Identify which cell holds the provided text, then report its (X, Y) central coordinate. 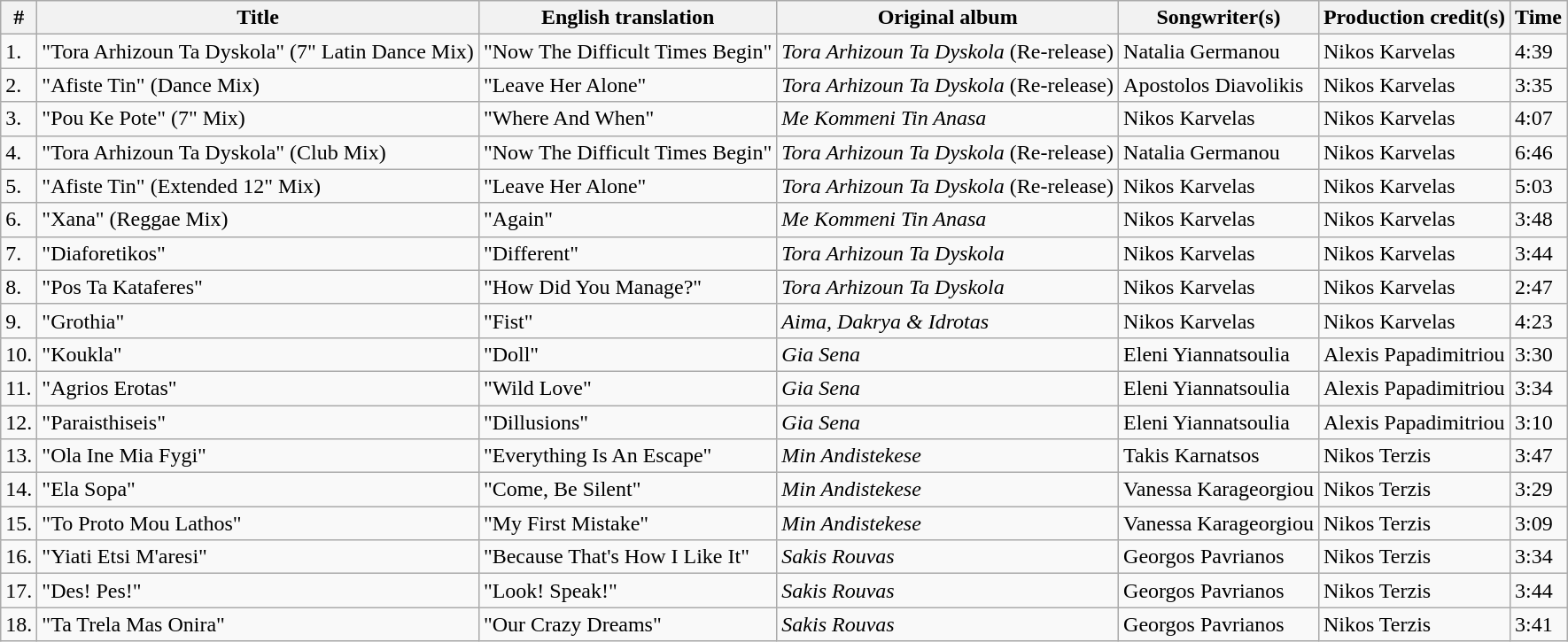
14. (19, 490)
4:23 (1539, 321)
"Pou Ke Pote" (7" Mix) (259, 119)
3:47 (1539, 456)
"Look! Speak!" (627, 591)
Time (1539, 18)
2:47 (1539, 287)
11. (19, 388)
Original album (948, 18)
"Grothia" (259, 321)
"Koukla" (259, 354)
3:48 (1539, 220)
3:41 (1539, 624)
4:39 (1539, 51)
"To Proto Mou Lathos" (259, 523)
Title (259, 18)
"Wild Love" (627, 388)
3:30 (1539, 354)
"How Did You Manage?" (627, 287)
"Ola Ine Mia Fygi" (259, 456)
"Yiati Etsi M'aresi" (259, 557)
5:03 (1539, 186)
4. (19, 152)
7. (19, 253)
"Tora Arhizoun Ta Dyskola" (7" Latin Dance Mix) (259, 51)
"Ta Trela Mas Onira" (259, 624)
"Our Crazy Dreams" (627, 624)
English translation (627, 18)
"Des! Pes!" (259, 591)
Apostolos Diavolikis (1219, 85)
"Tora Arhizoun Ta Dyskola" (Club Mix) (259, 152)
# (19, 18)
3:29 (1539, 490)
"Doll" (627, 354)
"Come, Be Silent" (627, 490)
5. (19, 186)
Production credit(s) (1414, 18)
3. (19, 119)
18. (19, 624)
"Agrios Erotas" (259, 388)
3:09 (1539, 523)
"Pos Ta Kataferes" (259, 287)
4:07 (1539, 119)
"Again" (627, 220)
Songwriter(s) (1219, 18)
"Diaforetikos" (259, 253)
6. (19, 220)
"Xana" (Reggae Mix) (259, 220)
"My First Mistake" (627, 523)
Aima, Dakrya & Idrotas (948, 321)
12. (19, 422)
8. (19, 287)
Takis Karnatsos (1219, 456)
"Afiste Tin" (Dance Mix) (259, 85)
"Where And When" (627, 119)
17. (19, 591)
"Paraisthiseis" (259, 422)
"Fist" (627, 321)
"Afiste Tin" (Extended 12" Mix) (259, 186)
"Everything Is An Escape" (627, 456)
"Ela Sopa" (259, 490)
10. (19, 354)
3:10 (1539, 422)
"Different" (627, 253)
16. (19, 557)
1. (19, 51)
2. (19, 85)
9. (19, 321)
3:35 (1539, 85)
"Dillusions" (627, 422)
6:46 (1539, 152)
"Because That's How I Like It" (627, 557)
15. (19, 523)
13. (19, 456)
